Search for the cell housing the specified text and yield its [X, Y] center coordinate. 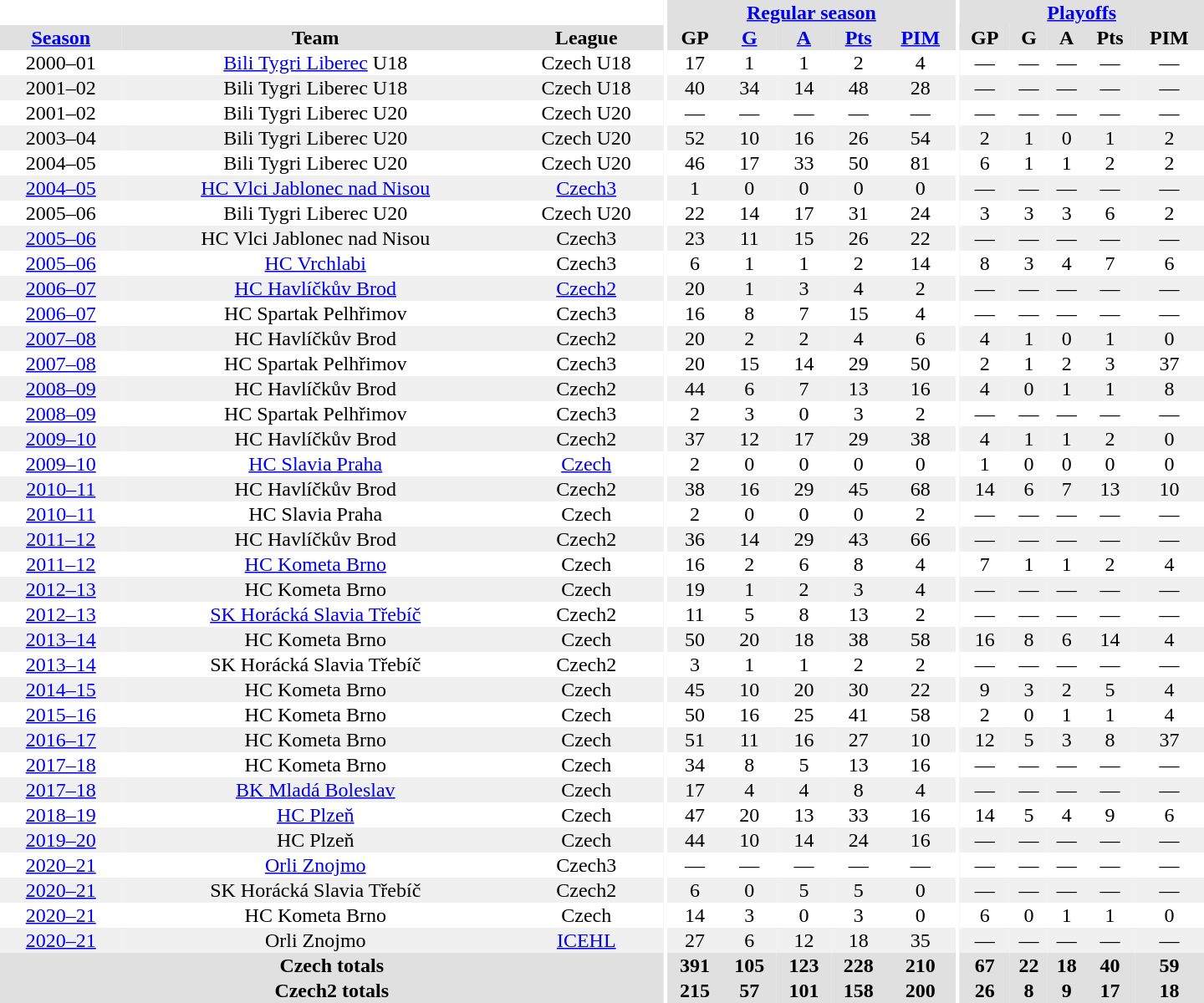
36 [694, 539]
200 [920, 990]
2003–04 [60, 138]
League [586, 38]
HC Vrchlabi [315, 263]
68 [920, 489]
Czech2 totals [331, 990]
BK Mladá Boleslav [315, 790]
215 [694, 990]
43 [858, 539]
2018–19 [60, 815]
Team [315, 38]
52 [694, 138]
35 [920, 940]
2000–01 [60, 63]
41 [858, 715]
210 [920, 965]
105 [749, 965]
101 [804, 990]
46 [694, 163]
228 [858, 965]
51 [694, 740]
Season [60, 38]
Playoffs [1082, 13]
57 [749, 990]
28 [920, 88]
Czech totals [331, 965]
ICEHL [586, 940]
123 [804, 965]
2014–15 [60, 690]
2015–16 [60, 715]
391 [694, 965]
2019–20 [60, 840]
81 [920, 163]
31 [858, 213]
54 [920, 138]
23 [694, 238]
2016–17 [60, 740]
59 [1169, 965]
30 [858, 690]
19 [694, 589]
66 [920, 539]
158 [858, 990]
67 [985, 965]
Regular season [811, 13]
48 [858, 88]
47 [694, 815]
25 [804, 715]
